Pinpoint the cell where the given text exists, returning its (X, Y) midpoint coordinate. 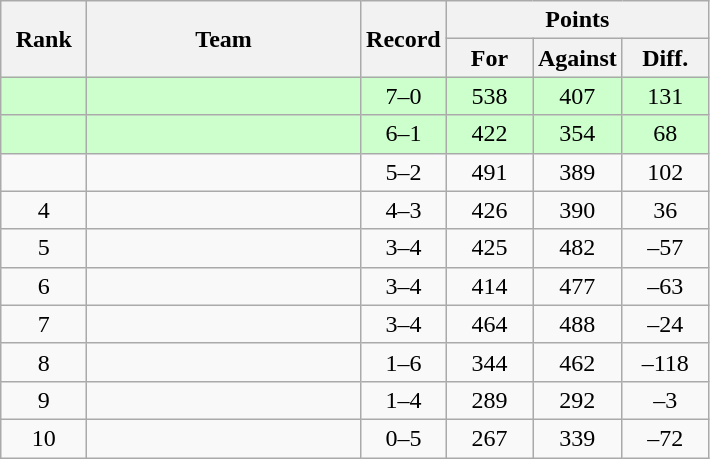
36 (665, 210)
0–5 (403, 438)
464 (489, 324)
1–4 (403, 400)
4 (44, 210)
426 (489, 210)
339 (577, 438)
354 (577, 134)
9 (44, 400)
Diff. (665, 58)
491 (489, 172)
389 (577, 172)
7–0 (403, 96)
292 (577, 400)
Rank (44, 39)
482 (577, 248)
289 (489, 400)
477 (577, 286)
–57 (665, 248)
6–1 (403, 134)
414 (489, 286)
Points (577, 20)
68 (665, 134)
390 (577, 210)
6 (44, 286)
462 (577, 362)
–118 (665, 362)
–72 (665, 438)
344 (489, 362)
–3 (665, 400)
8 (44, 362)
1–6 (403, 362)
For (489, 58)
407 (577, 96)
5–2 (403, 172)
131 (665, 96)
267 (489, 438)
5 (44, 248)
102 (665, 172)
7 (44, 324)
422 (489, 134)
Team (224, 39)
4–3 (403, 210)
425 (489, 248)
Record (403, 39)
–63 (665, 286)
10 (44, 438)
–24 (665, 324)
488 (577, 324)
538 (489, 96)
Against (577, 58)
